Output the (X, Y) coordinate of the center of the cell containing the given text.  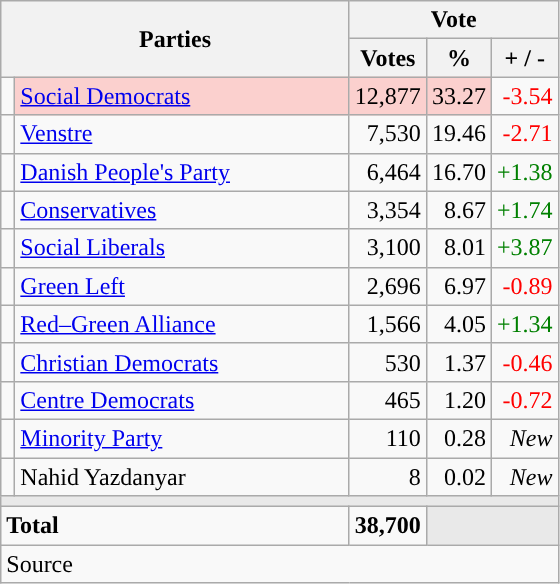
Source (280, 564)
38,700 (388, 526)
+3.87 (524, 248)
Nahid Yazdanyar (182, 477)
Parties (176, 39)
3,354 (388, 210)
2,696 (388, 286)
0.02 (458, 477)
+ / - (524, 58)
465 (388, 400)
Social Liberals (182, 248)
4.05 (458, 324)
Venstre (182, 134)
-3.54 (524, 96)
Vote (454, 20)
Total (176, 526)
8 (388, 477)
12,877 (388, 96)
% (458, 58)
Conservatives (182, 210)
Danish People's Party (182, 172)
6.97 (458, 286)
530 (388, 362)
+1.74 (524, 210)
-2.71 (524, 134)
6,464 (388, 172)
8.01 (458, 248)
0.28 (458, 438)
16.70 (458, 172)
Votes (388, 58)
Social Democrats (182, 96)
Christian Democrats (182, 362)
3,100 (388, 248)
1.37 (458, 362)
7,530 (388, 134)
110 (388, 438)
Red–Green Alliance (182, 324)
Green Left (182, 286)
+1.38 (524, 172)
-0.72 (524, 400)
1,566 (388, 324)
1.20 (458, 400)
8.67 (458, 210)
+1.34 (524, 324)
Centre Democrats (182, 400)
33.27 (458, 96)
Minority Party (182, 438)
-0.89 (524, 286)
19.46 (458, 134)
-0.46 (524, 362)
